Return the [X, Y] coordinate for the center point of the cell that contains the specified text.  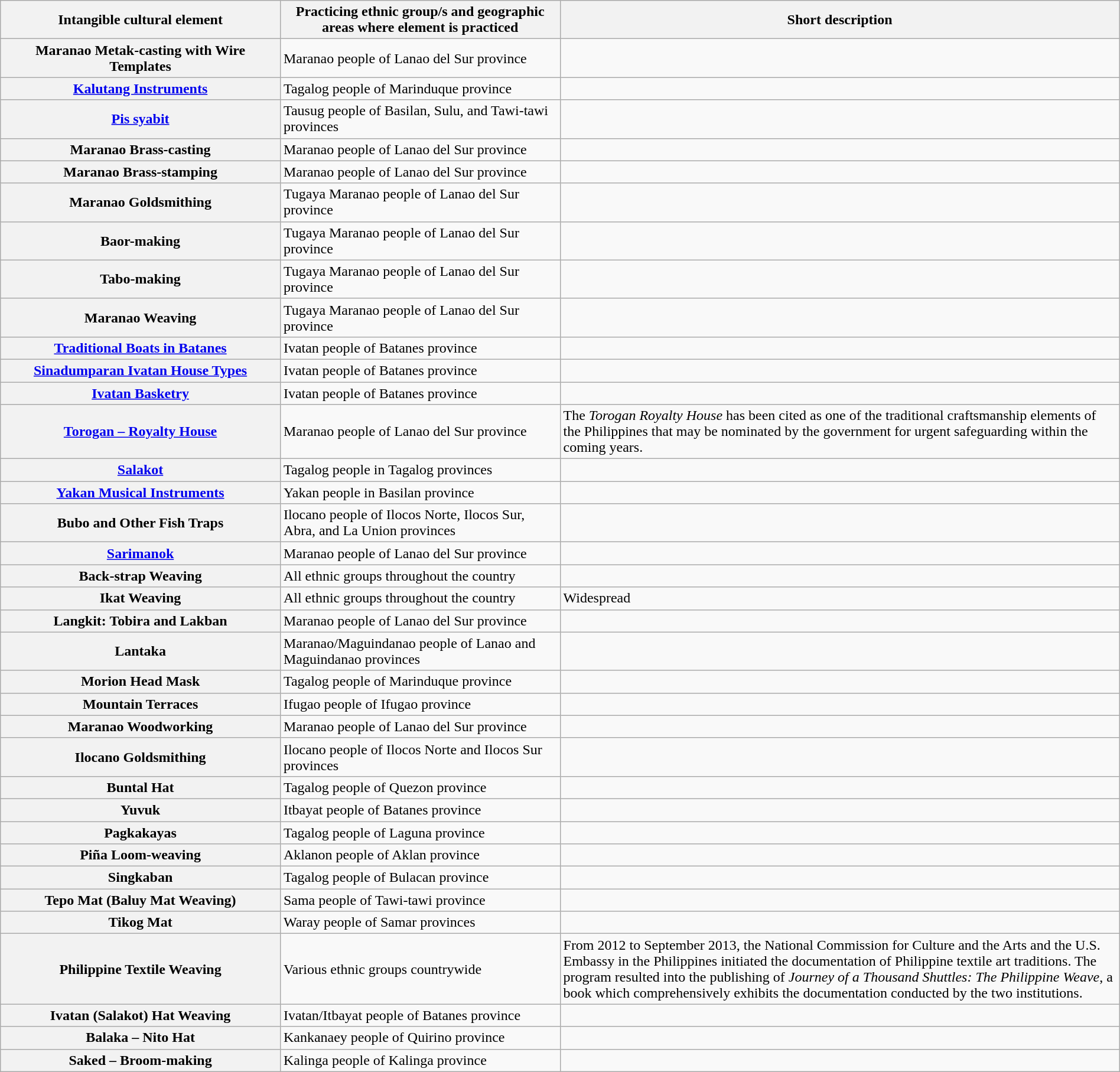
Widespread [840, 598]
Tagalog people of Quezon province [420, 787]
Maranao Metak-casting with Wire Templates [141, 58]
Itbayat people of Batanes province [420, 810]
Aklanon people of Aklan province [420, 855]
Maranao Brass-stamping [141, 172]
Langkit: Tobira and Lakban [141, 621]
Sama people of Tawi-tawi province [420, 900]
Intangible cultural element [141, 20]
Ilocano people of Ilocos Norte and Ilocos Sur provinces [420, 757]
Practicing ethnic group/s and geographic areas where element is practiced [420, 20]
Ivatan (Salakot) Hat Weaving [141, 1015]
Ilocano people of Ilocos Norte, Ilocos Sur, Abra, and La Union provinces [420, 523]
Sinadumparan Ivatan House Types [141, 370]
Pagkakayas [141, 832]
Maranao Brass-casting [141, 149]
Tausug people of Basilan, Sulu, and Tawi-tawi provinces [420, 119]
Pis syabit [141, 119]
Maranao Weaving [141, 318]
Morion Head Mask [141, 682]
Kalinga people of Kalinga province [420, 1060]
Ikat Weaving [141, 598]
Kankanaey people of Quirino province [420, 1038]
Torogan – Royalty House [141, 432]
Tagalog people of Laguna province [420, 832]
Kalutang Instruments [141, 89]
Tagalog people of Bulacan province [420, 878]
Salakot [141, 470]
Tepo Mat (Baluy Mat Weaving) [141, 900]
Buntal Hat [141, 787]
Traditional Boats in Batanes [141, 348]
Philippine Textile Weaving [141, 969]
Maranao Woodworking [141, 726]
Ilocano Goldsmithing [141, 757]
Maranao/Maguindanao people of Lanao and Maguindanao provinces [420, 651]
Yakan Musical Instruments [141, 493]
Back-strap Weaving [141, 576]
Piña Loom-weaving [141, 855]
Yakan people in Basilan province [420, 493]
Lantaka [141, 651]
Yuvuk [141, 810]
Ivatan Basketry [141, 393]
Balaka – Nito Hat [141, 1038]
Sarimanok [141, 553]
Various ethnic groups countrywide [420, 969]
Ivatan/Itbayat people of Batanes province [420, 1015]
Waray people of Samar provinces [420, 923]
Tagalog people in Tagalog provinces [420, 470]
Bubo and Other Fish Traps [141, 523]
Mountain Terraces [141, 704]
Tabo-making [141, 279]
Ifugao people of Ifugao province [420, 704]
Baor-making [141, 241]
Singkaban [141, 878]
Saked – Broom-making [141, 1060]
Short description [840, 20]
Maranao Goldsmithing [141, 202]
Tikog Mat [141, 923]
